Return [X, Y] of the center of cell containing provided text 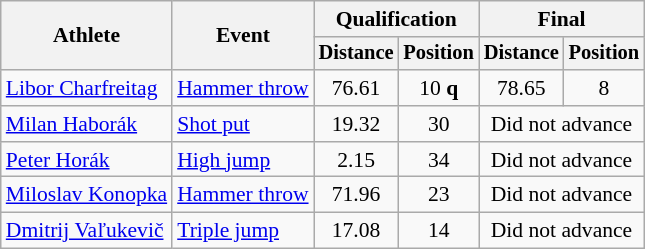
78.65 [522, 88]
High jump [242, 160]
8 [604, 88]
Triple jump [242, 231]
34 [438, 160]
23 [438, 195]
76.61 [356, 88]
2.15 [356, 160]
Event [242, 36]
71.96 [356, 195]
Dmitrij Vaľukevič [86, 231]
Shot put [242, 124]
30 [438, 124]
Qualification [396, 19]
Miloslav Konopka [86, 195]
19.32 [356, 124]
Athlete [86, 36]
14 [438, 231]
10 q [438, 88]
Libor Charfreitag [86, 88]
Milan Haborák [86, 124]
Final [562, 19]
17.08 [356, 231]
Peter Horák [86, 160]
